Return [x, y] of the center of cell containing provided text 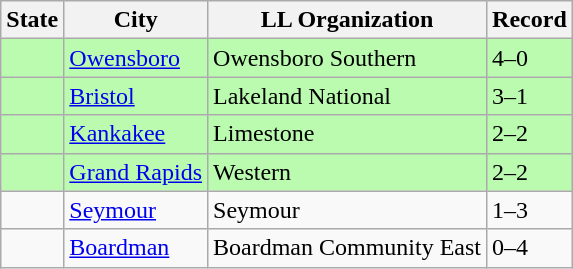
Grand Rapids [136, 172]
Boardman Community East [348, 248]
Record [530, 20]
0–4 [530, 248]
State [32, 20]
Kankakee [136, 134]
Western [348, 172]
Lakeland National [348, 96]
Owensboro [136, 58]
1–3 [530, 210]
4–0 [530, 58]
LL Organization [348, 20]
Limestone [348, 134]
Boardman [136, 248]
Owensboro Southern [348, 58]
City [136, 20]
Bristol [136, 96]
3–1 [530, 96]
